Provide the (X, Y) coordinate of the cell's center where the given text is located.  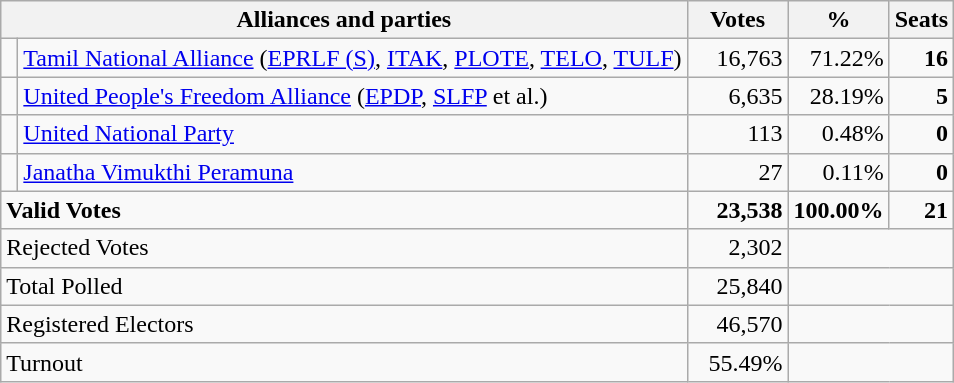
23,538 (738, 210)
55.49% (738, 362)
16 (921, 58)
25,840 (738, 286)
Janatha Vimukthi Peramuna (352, 172)
Turnout (344, 362)
Valid Votes (344, 210)
Total Polled (344, 286)
16,763 (738, 58)
6,635 (738, 96)
Registered Electors (344, 324)
% (838, 20)
100.00% (838, 210)
46,570 (738, 324)
21 (921, 210)
Seats (921, 20)
United National Party (352, 134)
Tamil National Alliance (EPRLF (S), ITAK, PLOTE, TELO, TULF) (352, 58)
Rejected Votes (344, 248)
Votes (738, 20)
2,302 (738, 248)
0.48% (838, 134)
113 (738, 134)
71.22% (838, 58)
United People's Freedom Alliance (EPDP, SLFP et al.) (352, 96)
Alliances and parties (344, 20)
27 (738, 172)
28.19% (838, 96)
5 (921, 96)
0.11% (838, 172)
